Return the [X, Y] coordinate for the center point of the cell that contains the specified text.  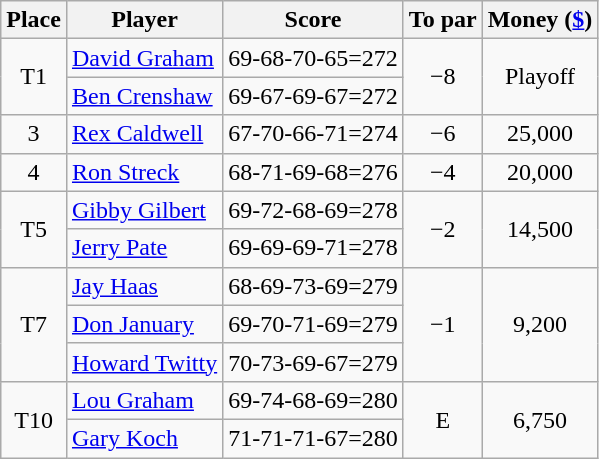
T10 [34, 419]
−2 [442, 229]
Gary Koch [144, 438]
20,000 [540, 172]
68-71-69-68=276 [314, 172]
Place [34, 20]
25,000 [540, 134]
−6 [442, 134]
67-70-66-71=274 [314, 134]
Player [144, 20]
70-73-69-67=279 [314, 362]
9,200 [540, 324]
Jay Haas [144, 286]
Howard Twitty [144, 362]
69-72-68-69=278 [314, 210]
Lou Graham [144, 400]
Ben Crenshaw [144, 96]
14,500 [540, 229]
−8 [442, 77]
Rex Caldwell [144, 134]
David Graham [144, 58]
69-74-68-69=280 [314, 400]
Score [314, 20]
69-70-71-69=279 [314, 324]
4 [34, 172]
Ron Streck [144, 172]
6,750 [540, 419]
T1 [34, 77]
T7 [34, 324]
68-69-73-69=279 [314, 286]
−1 [442, 324]
Gibby Gilbert [144, 210]
E [442, 419]
69-67-69-67=272 [314, 96]
Playoff [540, 77]
To par [442, 20]
T5 [34, 229]
71-71-71-67=280 [314, 438]
Don January [144, 324]
Money ($) [540, 20]
69-68-70-65=272 [314, 58]
Jerry Pate [144, 248]
3 [34, 134]
−4 [442, 172]
69-69-69-71=278 [314, 248]
